Return the [X, Y] coordinate for the center point of the cell that contains the specified text.  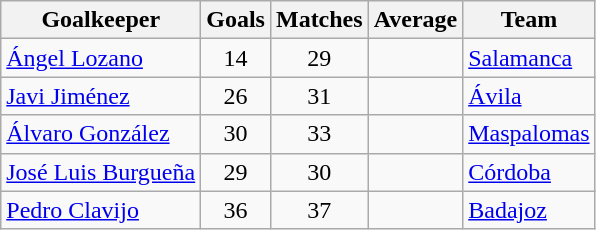
Maspalomas [529, 134]
José Luis Burgueña [101, 172]
14 [236, 58]
Average [416, 20]
Álvaro González [101, 134]
Córdoba [529, 172]
37 [319, 210]
Matches [319, 20]
36 [236, 210]
Javi Jiménez [101, 96]
Ángel Lozano [101, 58]
Pedro Clavijo [101, 210]
Badajoz [529, 210]
26 [236, 96]
Goals [236, 20]
33 [319, 134]
Team [529, 20]
31 [319, 96]
Salamanca [529, 58]
Ávila [529, 96]
Goalkeeper [101, 20]
